Return (X, Y) of the center of cell containing provided text 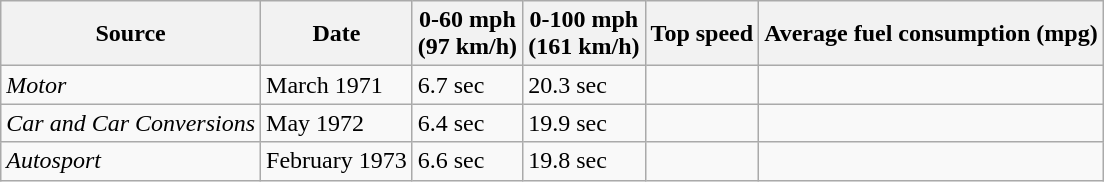
6.7 sec (467, 85)
Autosport (131, 161)
6.4 sec (467, 123)
6.6 sec (467, 161)
19.8 sec (584, 161)
20.3 sec (584, 85)
Top speed (702, 34)
0-60 mph (97 km/h) (467, 34)
Car and Car Conversions (131, 123)
0-100 mph (161 km/h) (584, 34)
Average fuel consumption (mpg) (932, 34)
May 1972 (337, 123)
February 1973 (337, 161)
Motor (131, 85)
March 1971 (337, 85)
Date (337, 34)
Source (131, 34)
19.9 sec (584, 123)
